From the cell containing the given text, extract its center point as (X, Y) coordinate. 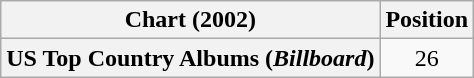
Chart (2002) (190, 20)
26 (427, 58)
Position (427, 20)
US Top Country Albums (Billboard) (190, 58)
